Output the (x, y) coordinate of the center of the cell containing the given text.  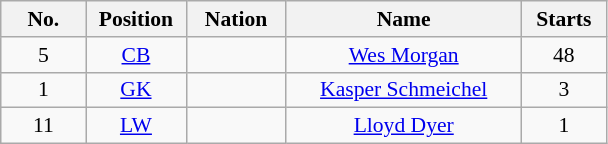
5 (44, 55)
Name (404, 19)
No. (44, 19)
Wes Morgan (404, 55)
GK (136, 90)
Lloyd Dyer (404, 126)
Starts (564, 19)
Kasper Schmeichel (404, 90)
48 (564, 55)
3 (564, 90)
11 (44, 126)
Nation (236, 19)
CB (136, 55)
LW (136, 126)
Position (136, 19)
